From the cell containing the given text, extract its center point as (X, Y) coordinate. 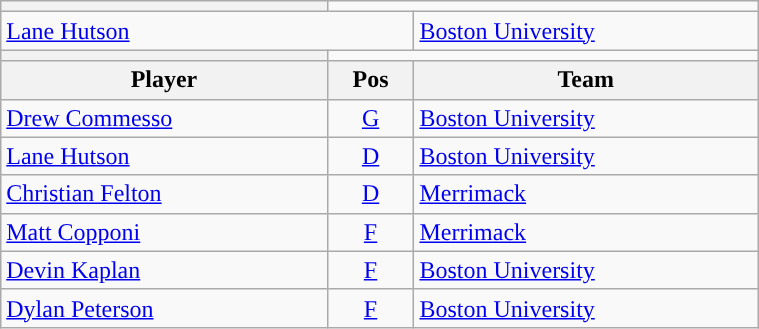
Pos (370, 80)
Matt Copponi (164, 232)
G (370, 118)
Team (586, 80)
Player (164, 80)
Dylan Peterson (164, 308)
Devin Kaplan (164, 270)
Drew Commesso (164, 118)
Christian Felton (164, 194)
